Scan for the cell matching the given text and deliver its (X, Y) coordinate at center. 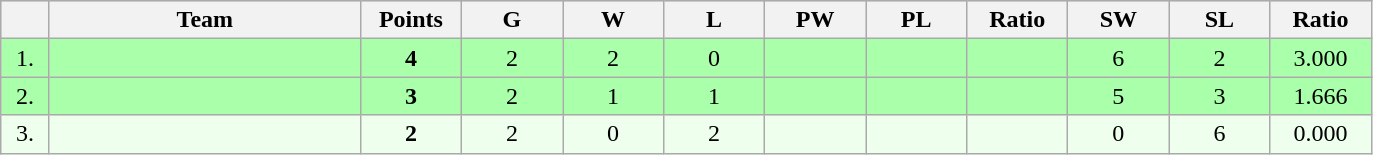
2. (26, 96)
L (714, 20)
G (512, 20)
1.666 (1320, 96)
SW (1118, 20)
0.000 (1320, 134)
SL (1220, 20)
4 (410, 58)
5 (1118, 96)
Points (410, 20)
PW (816, 20)
PL (916, 20)
3. (26, 134)
Team (204, 20)
W (612, 20)
3.000 (1320, 58)
1. (26, 58)
